Provide the (X, Y) coordinate of the cell's center where the given text is located.  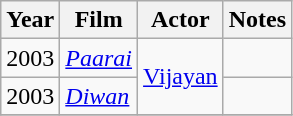
Notes (257, 20)
Paarai (99, 58)
Vijayan (181, 77)
Year (30, 20)
Film (99, 20)
Diwan (99, 96)
Actor (181, 20)
